Search for the cell housing the specified text and yield its (X, Y) center coordinate. 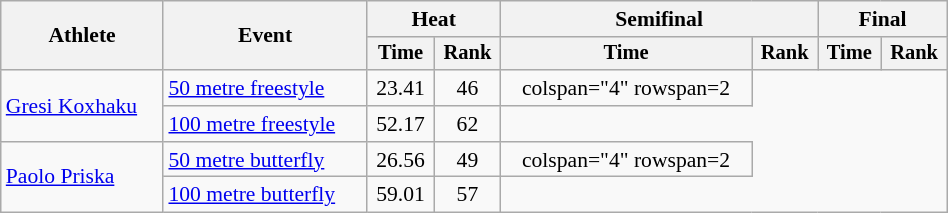
Paolo Priska (82, 178)
23.41 (401, 88)
50 metre freestyle (264, 88)
59.01 (401, 195)
46 (467, 88)
49 (467, 160)
26.56 (401, 160)
Event (264, 36)
52.17 (401, 124)
Final (883, 19)
Semifinal (660, 19)
Athlete (82, 36)
Gresi Koxhaku (82, 106)
57 (467, 195)
100 metre butterfly (264, 195)
50 metre butterfly (264, 160)
62 (467, 124)
Heat (434, 19)
100 metre freestyle (264, 124)
